Locate the cell with the specified text and output its [X, Y] center coordinate. 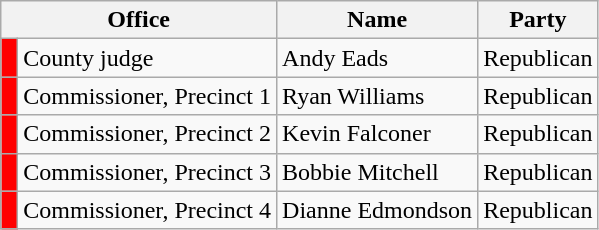
Commissioner, Precinct 2 [148, 134]
Kevin Falconer [378, 134]
Ryan Williams [378, 96]
Office [139, 20]
Name [378, 20]
Commissioner, Precinct 3 [148, 172]
Bobbie Mitchell [378, 172]
Andy Eads [378, 58]
Commissioner, Precinct 4 [148, 210]
Dianne Edmondson [378, 210]
County judge [148, 58]
Commissioner, Precinct 1 [148, 96]
Party [538, 20]
